Detect which cell encompasses the target text, then output its (X, Y) center coordinate. 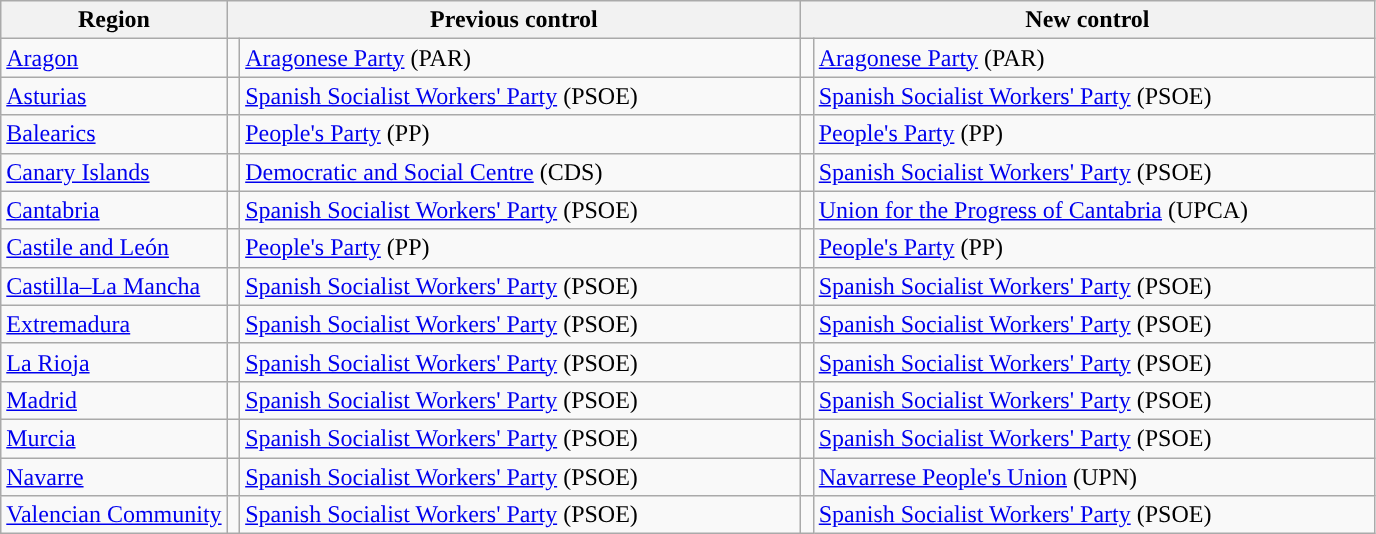
Region (114, 20)
Extremadura (114, 324)
Previous control (514, 20)
Murcia (114, 438)
Valencian Community (114, 515)
Aragon (114, 58)
New control (1088, 20)
Canary Islands (114, 172)
Castilla–La Mancha (114, 286)
Democratic and Social Centre (CDS) (520, 172)
Union for the Progress of Cantabria (UPCA) (1094, 210)
Asturias (114, 96)
Castile and León (114, 248)
Cantabria (114, 210)
Balearics (114, 134)
Madrid (114, 400)
Navarrese People's Union (UPN) (1094, 477)
Navarre (114, 477)
La Rioja (114, 362)
